Extract the [x, y] coordinate from the center of the cell holding the provided text.  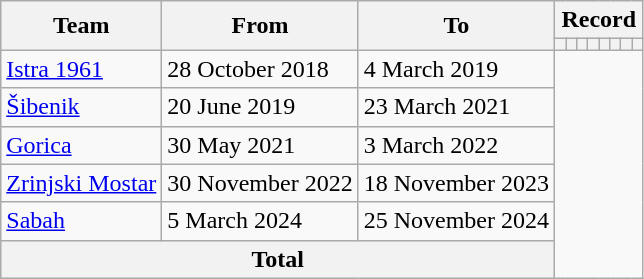
From [260, 26]
Istra 1961 [82, 69]
Zrinjski Mostar [82, 183]
To [456, 26]
25 November 2024 [456, 221]
Record [599, 20]
Gorica [82, 145]
Team [82, 26]
23 March 2021 [456, 107]
5 March 2024 [260, 221]
3 March 2022 [456, 145]
20 June 2019 [260, 107]
18 November 2023 [456, 183]
Total [278, 259]
4 March 2019 [456, 69]
Sabah [82, 221]
Šibenik [82, 107]
30 May 2021 [260, 145]
30 November 2022 [260, 183]
28 October 2018 [260, 69]
